Find where the given text appears and provide that cell's center as [X, Y] coordinate. 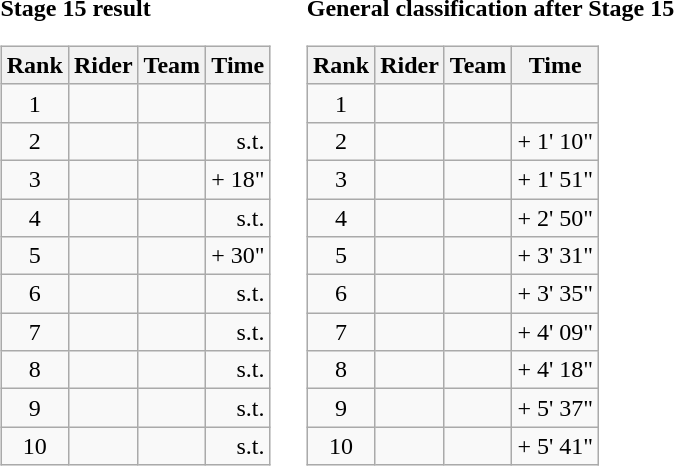
+ 1' 10" [556, 141]
+ 1' 51" [556, 179]
+ 3' 35" [556, 294]
+ 4' 09" [556, 332]
+ 5' 41" [556, 446]
+ 5' 37" [556, 408]
+ 18" [238, 179]
+ 30" [238, 256]
+ 3' 31" [556, 256]
+ 4' 18" [556, 370]
+ 2' 50" [556, 217]
